Provide the (x, y) coordinate of the cell's center where the given text is located.  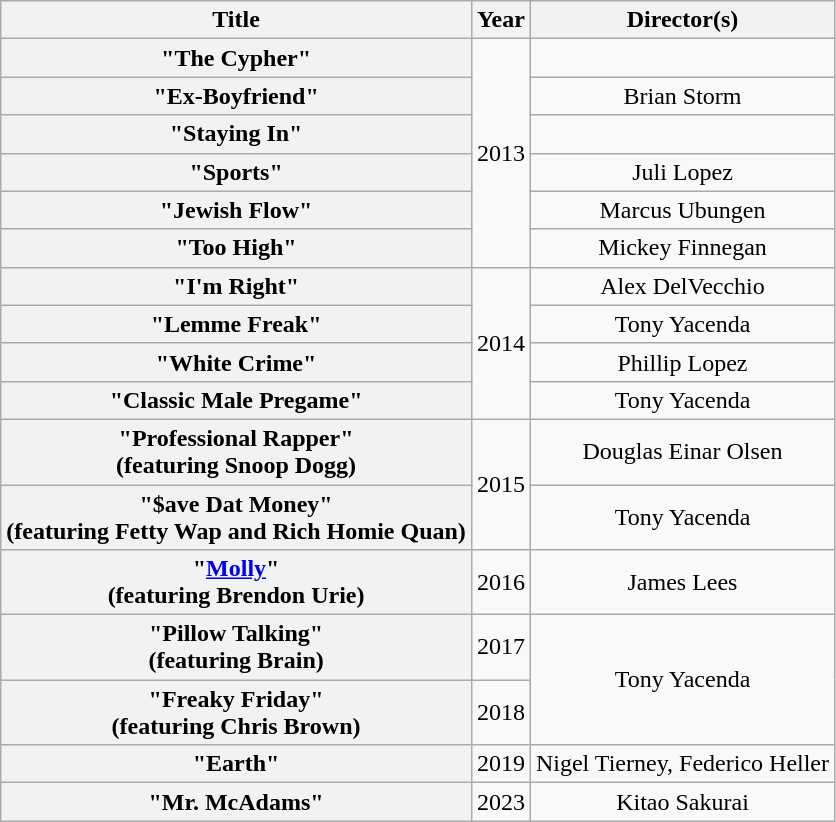
Kitao Sakurai (682, 802)
"Sports" (236, 172)
"Mr. McAdams" (236, 802)
Mickey Finnegan (682, 248)
"Classic Male Pregame" (236, 400)
"The Cypher" (236, 58)
Nigel Tierney, Federico Heller (682, 764)
"Professional Rapper"(featuring Snoop Dogg) (236, 452)
"White Crime" (236, 362)
2019 (500, 764)
"Too High" (236, 248)
"$ave Dat Money"(featuring Fetty Wap and Rich Homie Quan) (236, 516)
Brian Storm (682, 96)
"Freaky Friday"(featuring Chris Brown) (236, 712)
Year (500, 20)
Marcus Ubungen (682, 210)
Phillip Lopez (682, 362)
"Pillow Talking"(featuring Brain) (236, 648)
"I'm Right" (236, 286)
2016 (500, 582)
James Lees (682, 582)
2023 (500, 802)
Douglas Einar Olsen (682, 452)
2014 (500, 343)
2013 (500, 153)
"Jewish Flow" (236, 210)
2017 (500, 648)
Title (236, 20)
"Earth" (236, 764)
"Molly"(featuring Brendon Urie) (236, 582)
2015 (500, 484)
Director(s) (682, 20)
Alex DelVecchio (682, 286)
2018 (500, 712)
Juli Lopez (682, 172)
"Lemme Freak" (236, 324)
"Ex-Boyfriend" (236, 96)
"Staying In" (236, 134)
